Locate the cell with the specified text and output its (x, y) center coordinate. 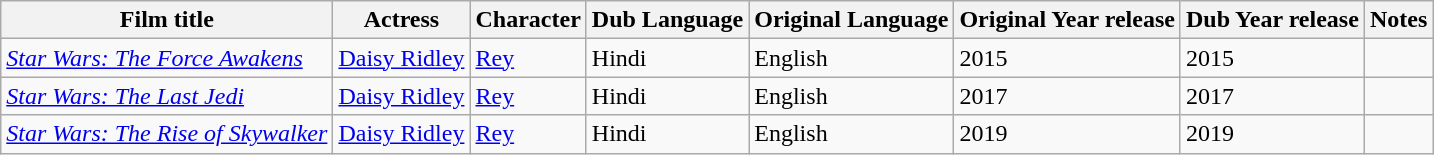
Actress (402, 20)
Dub Year release (1272, 20)
Notes (1398, 20)
Star Wars: The Last Jedi (167, 96)
Original Year release (1068, 20)
Star Wars: The Force Awakens (167, 58)
Film title (167, 20)
Character (528, 20)
Star Wars: The Rise of Skywalker (167, 134)
Dub Language (667, 20)
Original Language (852, 20)
